Capture the cell that displays the provided text and extract its (X, Y) central coordinate. 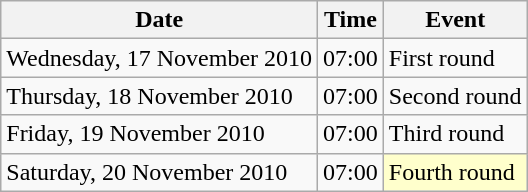
Wednesday, 17 November 2010 (160, 58)
Second round (455, 96)
Fourth round (455, 172)
Friday, 19 November 2010 (160, 134)
Third round (455, 134)
Time (351, 20)
Saturday, 20 November 2010 (160, 172)
Thursday, 18 November 2010 (160, 96)
First round (455, 58)
Date (160, 20)
Event (455, 20)
